Pinpoint the cell where the given text exists, returning its [x, y] midpoint coordinate. 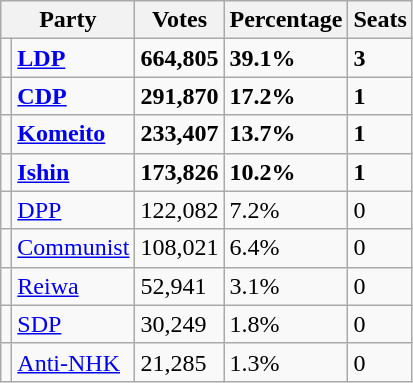
21,285 [180, 362]
10.2% [286, 172]
Reiwa [74, 286]
291,870 [180, 96]
122,082 [180, 210]
6.4% [286, 248]
664,805 [180, 58]
1.8% [286, 324]
7.2% [286, 210]
LDP [74, 58]
30,249 [180, 324]
Party [68, 20]
1.3% [286, 362]
3 [380, 58]
39.1% [286, 58]
Communist [74, 248]
Votes [180, 20]
108,021 [180, 248]
Anti-NHK [74, 362]
52,941 [180, 286]
Seats [380, 20]
CDP [74, 96]
233,407 [180, 134]
Komeito [74, 134]
13.7% [286, 134]
DPP [74, 210]
SDP [74, 324]
3.1% [286, 286]
17.2% [286, 96]
Ishin [74, 172]
Percentage [286, 20]
173,826 [180, 172]
